Output the [x, y] coordinate of the center of the cell containing the given text.  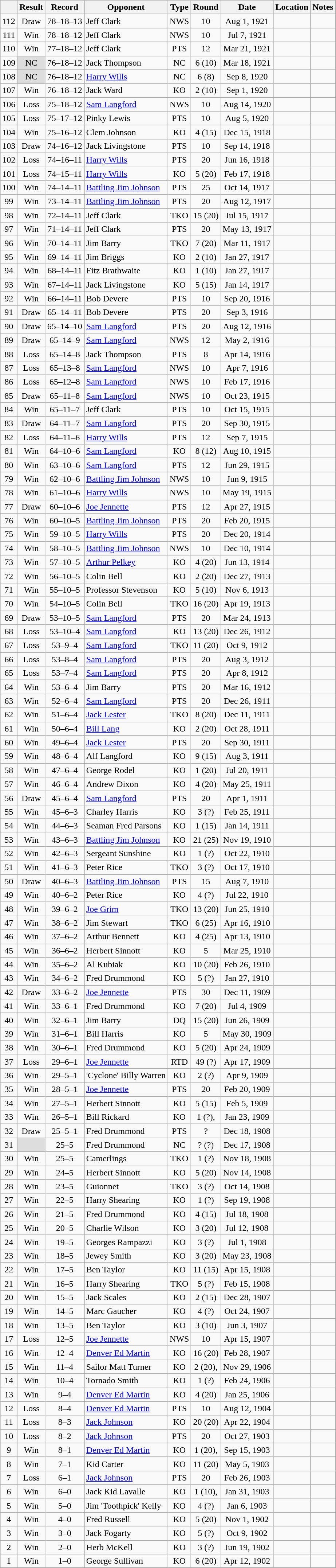
39–6–2 [65, 909]
Sep 20, 1916 [247, 299]
Jun 3, 1907 [247, 1325]
Location [292, 7]
77–18–12 [65, 49]
34–6–2 [65, 978]
53–7–4 [65, 673]
110 [9, 49]
64–10–6 [65, 451]
22–5 [65, 1200]
20–5 [65, 1228]
5–0 [65, 1506]
8–2 [65, 1436]
Feb 5, 1909 [247, 1103]
Jack Kid Lavalle [126, 1491]
6–0 [65, 1491]
9 (15) [206, 756]
100 [9, 188]
13 [9, 1395]
10–4 [65, 1381]
64–11–7 [65, 424]
7–1 [65, 1464]
54–10–5 [65, 604]
65–14–8 [65, 354]
83 [9, 424]
112 [9, 21]
Jack Scales [126, 1298]
Dec 17, 1908 [247, 1145]
33–6–2 [65, 992]
29–6–1 [65, 1062]
46 [9, 937]
Aug 10, 1915 [247, 451]
Oct 15, 1915 [247, 410]
1 (20), [206, 1450]
40–6–3 [65, 881]
57–10–5 [65, 562]
59–10–5 [65, 534]
Apr 12, 1902 [247, 1561]
74–14–11 [65, 188]
93 [9, 285]
99 [9, 202]
Feb 20, 1909 [247, 1089]
1–0 [65, 1561]
Camerlings [126, 1159]
May 30, 1909 [247, 1034]
14–5 [65, 1311]
65–11–7 [65, 410]
65 [9, 673]
35 [9, 1089]
74 [9, 548]
40–6–2 [65, 895]
Sep 19, 1908 [247, 1200]
23 [9, 1256]
Apr 19, 1913 [247, 604]
Pinky Lewis [126, 118]
Bill Harris [126, 1034]
Round [206, 7]
57 [9, 784]
1 [9, 1561]
Dec 18, 1908 [247, 1131]
Jun 9, 1915 [247, 479]
Georges Rampazzi [126, 1242]
49 (?) [206, 1062]
Oct 9, 1902 [247, 1533]
81 [9, 451]
111 [9, 35]
37–6–2 [65, 937]
Aug 7, 1910 [247, 881]
Date [247, 7]
Apr 13, 1910 [247, 937]
Jan 6, 1903 [247, 1506]
Sep 30, 1911 [247, 742]
Fred Russell [126, 1520]
Oct 22, 1910 [247, 854]
45–6–3 [65, 812]
May 5, 1903 [247, 1464]
82 [9, 437]
3 [9, 1533]
67 [9, 645]
Jun 29, 1915 [247, 465]
87 [9, 368]
Mar 11, 1917 [247, 243]
Sep 1, 1920 [247, 90]
73–14–11 [65, 202]
Marc Gaucher [126, 1311]
48 [9, 909]
Dec 26, 1911 [247, 701]
53 [9, 839]
4–0 [65, 1520]
108 [9, 77]
90 [9, 326]
69–14–11 [65, 257]
Apr 14, 1916 [247, 354]
24–5 [65, 1173]
41–6–3 [65, 867]
78–18–13 [65, 21]
Jul 18, 1908 [247, 1214]
107 [9, 90]
78–18–12 [65, 35]
45–6–4 [65, 798]
Dec 10, 1914 [247, 548]
Sailor Matt Turner [126, 1367]
28 [9, 1186]
2 (15) [206, 1298]
70 [9, 604]
21 [9, 1283]
Joe Grim [126, 909]
Jewey Smith [126, 1256]
Opponent [126, 7]
96 [9, 243]
30–6–1 [65, 1048]
Tornado Smith [126, 1381]
Jun 19, 1902 [247, 1547]
51 [9, 867]
Jan 23, 1909 [247, 1117]
2 [9, 1547]
5 (10) [206, 590]
Professor Stevenson [126, 590]
41 [9, 1006]
42–6–3 [65, 854]
6 (20) [206, 1561]
103 [9, 146]
Aug 5, 1920 [247, 118]
Dec 11, 1911 [247, 715]
Fitz Brathwaite [126, 271]
68 [9, 632]
33 [9, 1117]
Sep 8, 1920 [247, 77]
Oct 23, 1915 [247, 395]
Aug 3, 1912 [247, 659]
12–5 [65, 1339]
43–6–3 [65, 839]
34 [9, 1103]
84 [9, 410]
104 [9, 132]
Jun 16, 1918 [247, 160]
95 [9, 257]
Charley Harris [126, 812]
2 (20), [206, 1367]
47–6–4 [65, 770]
73 [9, 562]
74–16–12 [65, 146]
Jan 14, 1911 [247, 826]
63 [9, 701]
9–4 [65, 1395]
11 (15) [206, 1269]
Feb 25, 1911 [247, 812]
65–12–8 [65, 382]
Apr 15, 1907 [247, 1339]
Herb McKell [126, 1547]
Notes [323, 7]
Nov 29, 1906 [247, 1367]
38 [9, 1048]
53–10–4 [65, 632]
Feb 28, 1907 [247, 1353]
45 [9, 951]
50–6–4 [65, 729]
8–3 [65, 1422]
Aug 1, 1921 [247, 21]
Jack Fogarty [126, 1533]
Aug 3, 1911 [247, 756]
Sep 3, 1916 [247, 312]
May 19, 1915 [247, 493]
Feb 15, 1908 [247, 1283]
27 [9, 1200]
86 [9, 382]
Mar 24, 1913 [247, 618]
Bill Lang [126, 729]
Apr 8, 1912 [247, 673]
11 [9, 1422]
70–14–11 [65, 243]
47 [9, 923]
Jul 1, 1908 [247, 1242]
May 13, 1917 [247, 229]
Apr 24, 1909 [247, 1048]
72 [9, 576]
9 [9, 1450]
8 (20) [206, 715]
11–4 [65, 1367]
May 23, 1908 [247, 1256]
53–9–4 [65, 645]
4 [9, 1520]
Oct 17, 1910 [247, 867]
65–14–11 [65, 312]
51–6–4 [65, 715]
48–6–4 [65, 756]
Dec 27, 1913 [247, 576]
18 [9, 1325]
77 [9, 507]
109 [9, 63]
92 [9, 299]
1 (10) [206, 271]
Jun 26, 1909 [247, 1020]
63–10–6 [65, 465]
32–6–1 [65, 1020]
6 [9, 1491]
Jim Briggs [126, 257]
Dec 28, 1907 [247, 1298]
44–6–3 [65, 826]
66 [9, 659]
Nov 14, 1908 [247, 1173]
? (?) [206, 1145]
97 [9, 229]
Apr 27, 1915 [247, 507]
Oct 9, 1912 [247, 645]
31 [9, 1145]
Sep 15, 1903 [247, 1450]
Mar 25, 1910 [247, 951]
26 [9, 1214]
1 (?), [206, 1117]
36–6–2 [65, 951]
26–5–1 [65, 1117]
17 [9, 1339]
105 [9, 118]
Nov 6, 1913 [247, 590]
May 2, 1916 [247, 340]
Apr 7, 1916 [247, 368]
66–14–11 [65, 299]
Mar 18, 1921 [247, 63]
Jim 'Toothpick' Kelly [126, 1506]
Type [179, 7]
25–5–1 [65, 1131]
85 [9, 395]
6 (10) [206, 63]
21–5 [65, 1214]
Bill Rickard [126, 1117]
Feb 24, 1906 [247, 1381]
49–6–4 [65, 742]
60–10–5 [65, 520]
Oct 27, 1903 [247, 1436]
61–10–6 [65, 493]
44 [9, 964]
1 (10), [206, 1491]
6 (8) [206, 77]
Dec 11, 1909 [247, 992]
75–16–12 [65, 132]
52–6–4 [65, 701]
Apr 9, 1909 [247, 1076]
Oct 28, 1911 [247, 729]
RTD [179, 1062]
George Sullivan [126, 1561]
Dec 20, 1914 [247, 534]
65–11–8 [65, 395]
79 [9, 479]
62–10–6 [65, 479]
Mar 16, 1912 [247, 687]
56 [9, 798]
Arthur Bennett [126, 937]
72–14–11 [65, 215]
19–5 [65, 1242]
106 [9, 104]
Seaman Fred Parsons [126, 826]
28–5–1 [65, 1089]
Jack Ward [126, 90]
59 [9, 756]
Jan 25, 1906 [247, 1395]
8–4 [65, 1408]
42 [9, 992]
89 [9, 340]
Oct 14, 1908 [247, 1186]
71 [9, 590]
43 [9, 978]
75–18–12 [65, 104]
Sep 14, 1918 [247, 146]
60 [9, 742]
Dec 26, 1912 [247, 632]
Nov 18, 1908 [247, 1159]
Dec 15, 1918 [247, 132]
Apr 22, 1904 [247, 1422]
88 [9, 354]
Feb 17, 1916 [247, 382]
2–0 [65, 1547]
Andrew Dixon [126, 784]
58–10–5 [65, 548]
27–5–1 [65, 1103]
Aug 14, 1920 [247, 104]
Jul 15, 1917 [247, 215]
3 (10) [206, 1325]
Nov 1, 1902 [247, 1520]
38–6–2 [65, 923]
80 [9, 465]
65–14–9 [65, 340]
Guionnet [126, 1186]
Sep 7, 1915 [247, 437]
Nov 19, 1910 [247, 839]
Arthur Pelkey [126, 562]
8 (12) [206, 451]
21 (25) [206, 839]
69 [9, 618]
74–15–11 [65, 174]
Feb 17, 1918 [247, 174]
Alf Langford [126, 756]
Jul 20, 1911 [247, 770]
98 [9, 215]
Jul 22, 1910 [247, 895]
May 25, 1911 [247, 784]
Apr 16, 1910 [247, 923]
76 [9, 520]
75 [9, 534]
Feb 26, 1903 [247, 1478]
68–14–11 [65, 271]
60–10–6 [65, 507]
Clem Johnson [126, 132]
67–14–11 [65, 285]
13–5 [65, 1325]
10 (20) [206, 964]
78 [9, 493]
35–6–2 [65, 964]
Apr 17, 1909 [247, 1062]
6 (25) [206, 923]
George Rodel [126, 770]
Jan 31, 1903 [247, 1491]
102 [9, 160]
75–17–12 [65, 118]
64 [9, 687]
Jul 7, 1921 [247, 35]
61 [9, 729]
Jan 27, 1910 [247, 978]
8–1 [65, 1450]
Record [65, 7]
1 (15) [206, 826]
7 [9, 1478]
40 [9, 1020]
Aug 12, 1917 [247, 202]
Jun 25, 1910 [247, 909]
DQ [179, 1020]
19 [9, 1311]
101 [9, 174]
20 (20) [206, 1422]
18–5 [65, 1256]
Mar 21, 1921 [247, 49]
Al Kubiak [126, 964]
4 (25) [206, 937]
Aug 12, 1904 [247, 1408]
Jul 4, 1909 [247, 1006]
24 [9, 1242]
55–10–5 [65, 590]
Jun 13, 1914 [247, 562]
39 [9, 1034]
Apr 15, 1908 [247, 1269]
32 [9, 1131]
'Cyclone' Billy Warren [126, 1076]
53–10–5 [65, 618]
36 [9, 1076]
Jim Stewart [126, 923]
Apr 1, 1911 [247, 798]
14 [9, 1381]
Charlie Wilson [126, 1228]
74–16–11 [65, 160]
12–4 [65, 1353]
Jul 12, 1908 [247, 1228]
58 [9, 770]
15–5 [65, 1298]
Jan 14, 1917 [247, 285]
? [206, 1131]
33–6–1 [65, 1006]
22 [9, 1269]
16 [9, 1353]
Kid Carter [126, 1464]
29 [9, 1173]
29–5–1 [65, 1076]
94 [9, 271]
Result [31, 7]
62 [9, 715]
Aug 12, 1916 [247, 326]
49 [9, 895]
6–1 [65, 1478]
16–5 [65, 1283]
1 (20) [206, 770]
17–5 [65, 1269]
23–5 [65, 1186]
Sep 30, 1915 [247, 424]
Oct 14, 1917 [247, 188]
Feb 26, 1910 [247, 964]
50 [9, 881]
Feb 20, 1915 [247, 520]
53–6–4 [65, 687]
Sergeant Sunshine [126, 854]
56–10–5 [65, 576]
64–11–6 [65, 437]
37 [9, 1062]
65–13–8 [65, 368]
31–6–1 [65, 1034]
55 [9, 812]
65–14–10 [65, 326]
52 [9, 854]
Oct 24, 1907 [247, 1311]
2 (?) [206, 1076]
3–0 [65, 1533]
46–6–4 [65, 784]
71–14–11 [65, 229]
91 [9, 312]
53–8–4 [65, 659]
54 [9, 826]
